Pinpoint the cell where the given text exists, returning its [x, y] midpoint coordinate. 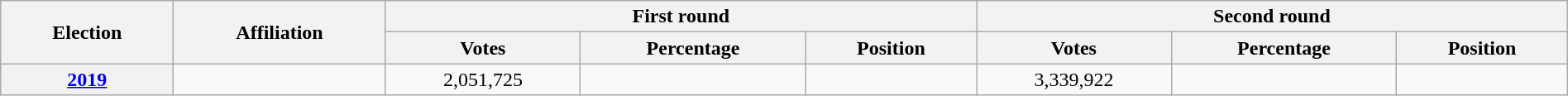
2,051,725 [483, 79]
Election [88, 32]
First round [681, 17]
Second round [1272, 17]
2019 [88, 79]
3,339,922 [1074, 79]
Affiliation [280, 32]
